From the cell containing the given text, extract its center point as (X, Y) coordinate. 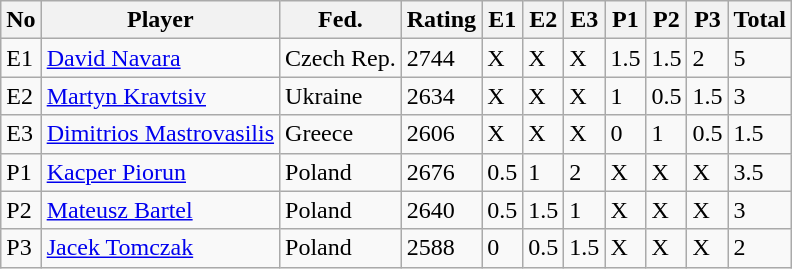
Dimitrios Mastrovasilis (160, 134)
Greece (341, 134)
Kacper Piorun (160, 172)
2634 (441, 96)
David Navara (160, 58)
Martyn Kravtsiv (160, 96)
3.5 (760, 172)
Czech Rep. (341, 58)
Jacek Tomczak (160, 248)
2606 (441, 134)
Total (760, 20)
Fed. (341, 20)
2588 (441, 248)
2744 (441, 58)
2640 (441, 210)
Rating (441, 20)
5 (760, 58)
Player (160, 20)
No (21, 20)
Ukraine (341, 96)
2676 (441, 172)
Mateusz Bartel (160, 210)
